Search for the cell housing the specified text and yield its (X, Y) center coordinate. 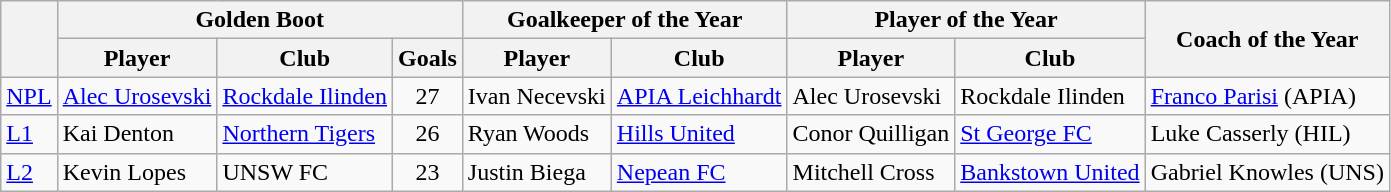
Goals (428, 58)
NPL (29, 96)
Kevin Lopes (137, 172)
Ryan Woods (536, 134)
L1 (29, 134)
Bankstown United (1050, 172)
Franco Parisi (APIA) (1267, 96)
Gabriel Knowles (UNS) (1267, 172)
Goalkeeper of the Year (624, 20)
Player of the Year (966, 20)
Mitchell Cross (871, 172)
Justin Biega (536, 172)
St George FC (1050, 134)
Ivan Necevski (536, 96)
L2 (29, 172)
Golden Boot (260, 20)
23 (428, 172)
UNSW FC (305, 172)
Nepean FC (699, 172)
Northern Tigers (305, 134)
Coach of the Year (1267, 39)
26 (428, 134)
Luke Casserly (HIL) (1267, 134)
27 (428, 96)
Kai Denton (137, 134)
Hills United (699, 134)
Conor Quilligan (871, 134)
APIA Leichhardt (699, 96)
